Extract the [x, y] coordinate from the center of the cell holding the provided text.  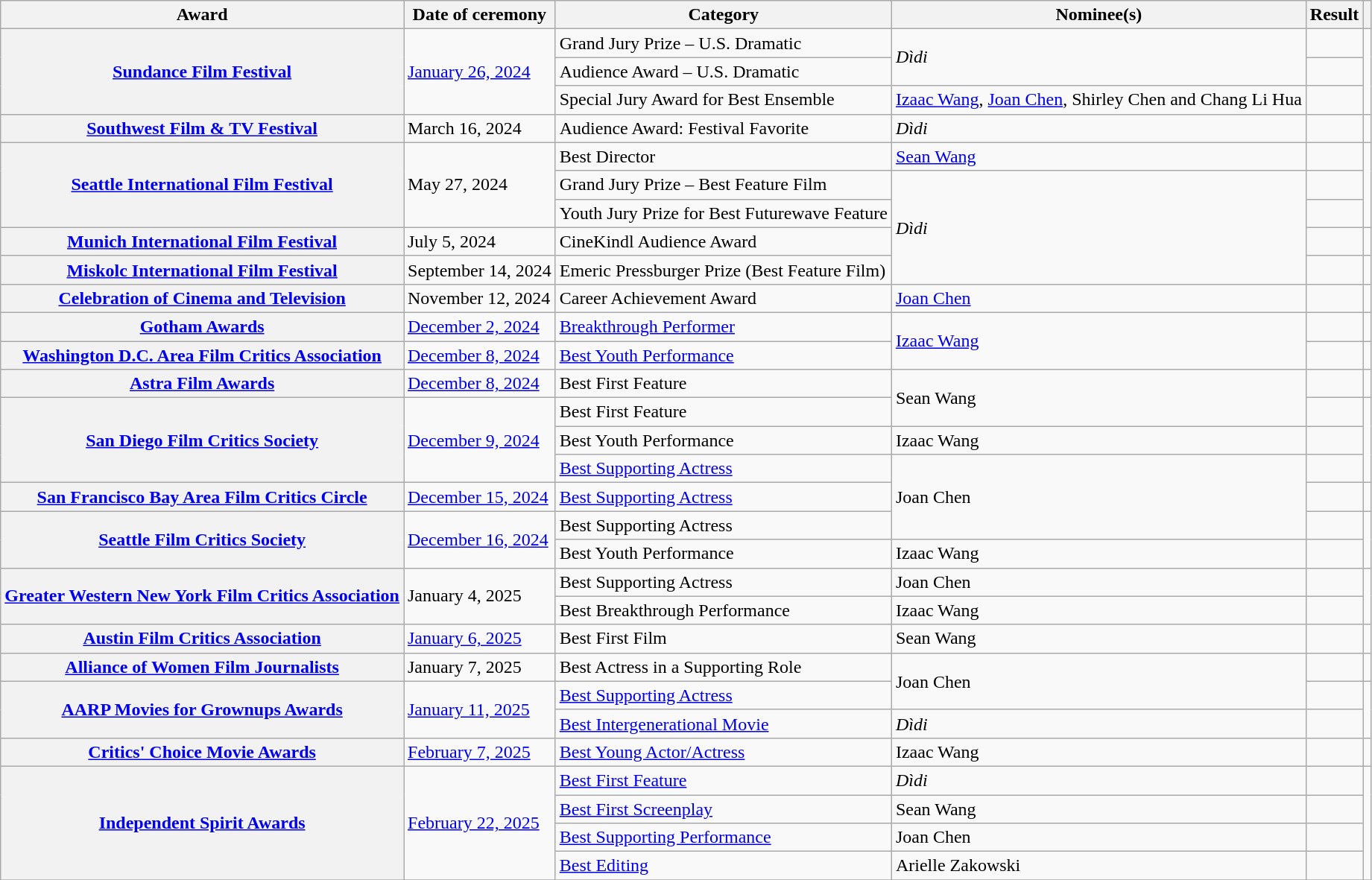
Grand Jury Prize – Best Feature Film [723, 185]
Best Young Actor/Actress [723, 752]
Critics' Choice Movie Awards [203, 752]
Izaac Wang, Joan Chen, Shirley Chen and Chang Li Hua [1098, 100]
Special Jury Award for Best Ensemble [723, 100]
February 22, 2025 [480, 823]
Alliance of Women Film Journalists [203, 667]
Miskolc International Film Festival [203, 270]
Seattle International Film Festival [203, 185]
January 11, 2025 [480, 709]
December 9, 2024 [480, 440]
July 5, 2024 [480, 241]
Best Intergenerational Movie [723, 724]
March 16, 2024 [480, 128]
December 16, 2024 [480, 539]
January 6, 2025 [480, 639]
January 26, 2024 [480, 72]
December 2, 2024 [480, 326]
Greater Western New York Film Critics Association [203, 596]
November 12, 2024 [480, 298]
Audience Award: Festival Favorite [723, 128]
San Francisco Bay Area Film Critics Circle [203, 497]
Gotham Awards [203, 326]
Best First Screenplay [723, 808]
February 7, 2025 [480, 752]
Best Director [723, 156]
CineKindl Audience Award [723, 241]
Date of ceremony [480, 15]
Independent Spirit Awards [203, 823]
Emeric Pressburger Prize (Best Feature Film) [723, 270]
Youth Jury Prize for Best Futurewave Feature [723, 213]
Career Achievement Award [723, 298]
Best Actress in a Supporting Role [723, 667]
Award [203, 15]
Category [723, 15]
January 7, 2025 [480, 667]
San Diego Film Critics Society [203, 440]
May 27, 2024 [480, 185]
Astra Film Awards [203, 384]
Breakthrough Performer [723, 326]
Best First Film [723, 639]
Sundance Film Festival [203, 72]
December 15, 2024 [480, 497]
Seattle Film Critics Society [203, 539]
Result [1334, 15]
September 14, 2024 [480, 270]
Best Editing [723, 866]
Audience Award – U.S. Dramatic [723, 72]
January 4, 2025 [480, 596]
AARP Movies for Grownups Awards [203, 709]
Washington D.C. Area Film Critics Association [203, 355]
Best Breakthrough Performance [723, 610]
Arielle Zakowski [1098, 866]
Munich International Film Festival [203, 241]
Celebration of Cinema and Television [203, 298]
Grand Jury Prize – U.S. Dramatic [723, 43]
Best Supporting Performance [723, 838]
Nominee(s) [1098, 15]
Southwest Film & TV Festival [203, 128]
Austin Film Critics Association [203, 639]
